Scan for the cell matching the given text and deliver its (x, y) coordinate at center. 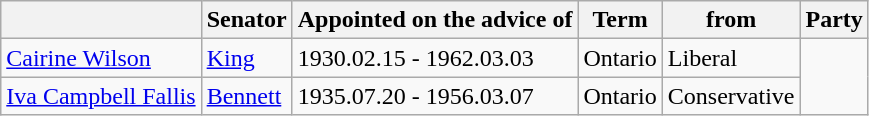
Appointed on the advice of (435, 20)
from (731, 20)
1930.02.15 - 1962.03.03 (435, 58)
Term (620, 20)
Party (834, 20)
Conservative (731, 96)
King (246, 58)
Cairine Wilson (101, 58)
Senator (246, 20)
Bennett (246, 96)
1935.07.20 - 1956.03.07 (435, 96)
Iva Campbell Fallis (101, 96)
Liberal (731, 58)
